Return [X, Y] of the center of cell containing provided text 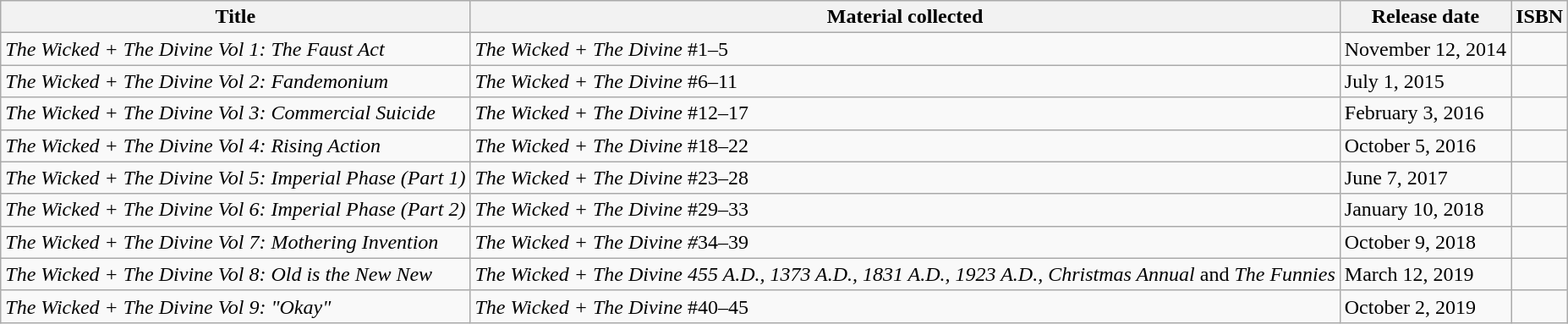
The Wicked + The Divine Vol 4: Rising Action [235, 146]
ISBN [1539, 17]
July 1, 2015 [1425, 81]
The Wicked + The Divine Vol 6: Imperial Phase (Part 2) [235, 210]
The Wicked + The Divine Vol 8: Old is the New New [235, 274]
Material collected [905, 17]
The Wicked + The Divine #29–33 [905, 210]
October 5, 2016 [1425, 146]
October 9, 2018 [1425, 242]
The Wicked + The Divine #23–28 [905, 178]
The Wicked + The Divine #12–17 [905, 113]
January 10, 2018 [1425, 210]
June 7, 2017 [1425, 178]
October 2, 2019 [1425, 306]
The Wicked + The Divine Vol 9: "Okay" [235, 306]
February 3, 2016 [1425, 113]
Title [235, 17]
The Wicked + The Divine #1–5 [905, 49]
The Wicked + The Divine Vol 3: Commercial Suicide [235, 113]
The Wicked + The Divine Vol 1: The Faust Act [235, 49]
The Wicked + The Divine Vol 2: Fandemonium [235, 81]
Release date [1425, 17]
The Wicked + The Divine #18–22 [905, 146]
The Wicked + The Divine Vol 5: Imperial Phase (Part 1) [235, 178]
The Wicked + The Divine #40–45 [905, 306]
November 12, 2014 [1425, 49]
The Wicked + The Divine #6–11 [905, 81]
The Wicked + The Divine Vol 7: Mothering Invention [235, 242]
The Wicked + The Divine 455 A.D., 1373 A.D., 1831 A.D., 1923 A.D., Christmas Annual and The Funnies [905, 274]
March 12, 2019 [1425, 274]
The Wicked + The Divine #34–39 [905, 242]
